Find where the given text appears and provide that cell's center as (x, y) coordinate. 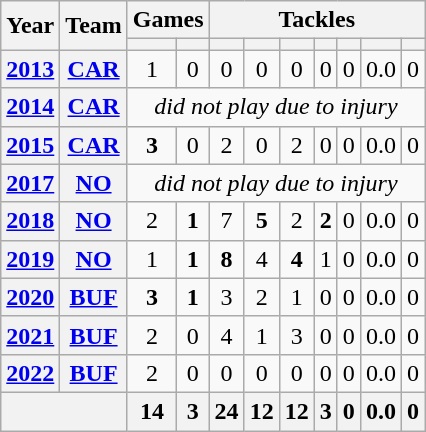
24 (226, 411)
Year (30, 26)
Games (168, 20)
2015 (30, 145)
Team (94, 26)
2014 (30, 107)
7 (226, 221)
2018 (30, 221)
2022 (30, 373)
2020 (30, 297)
8 (226, 259)
5 (262, 221)
2013 (30, 69)
Tackles (316, 20)
2019 (30, 259)
2021 (30, 335)
2017 (30, 183)
14 (152, 411)
